For the text-containing cell, return its midpoint in [X, Y] coordinate format. 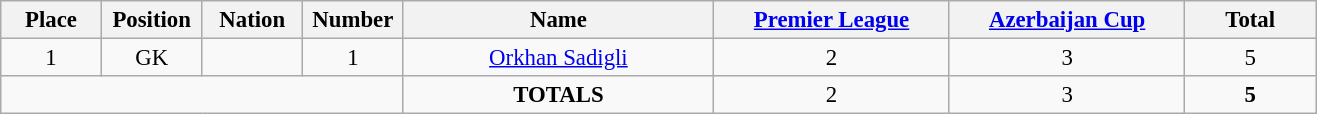
Premier League [832, 20]
Total [1250, 20]
GK [152, 58]
Place [52, 20]
Nation [252, 20]
TOTALS [558, 95]
Orkhan Sadigli [558, 58]
Position [152, 20]
Azerbaijan Cup [1067, 20]
Name [558, 20]
Number [354, 20]
